Search for the cell housing the specified text and yield its [X, Y] center coordinate. 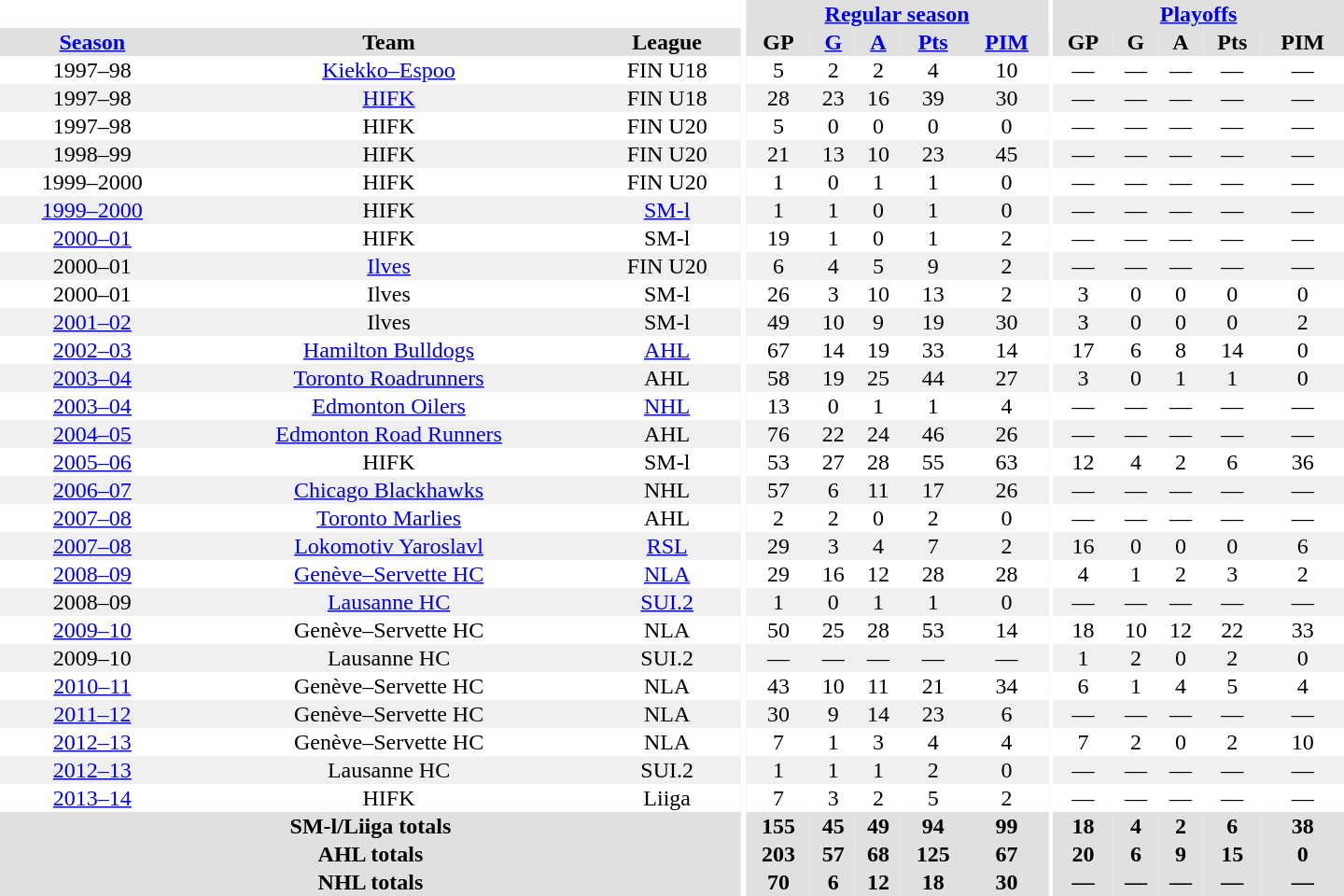
34 [1006, 686]
46 [933, 434]
2013–14 [92, 798]
44 [933, 378]
2006–07 [92, 490]
58 [778, 378]
2002–03 [92, 350]
2011–12 [92, 714]
39 [933, 98]
43 [778, 686]
125 [933, 854]
55 [933, 462]
203 [778, 854]
94 [933, 826]
League [666, 42]
Toronto Marlies [389, 518]
70 [778, 882]
38 [1303, 826]
Edmonton Oilers [389, 406]
Toronto Roadrunners [389, 378]
8 [1181, 350]
76 [778, 434]
Playoffs [1198, 14]
36 [1303, 462]
Lokomotiv Yaroslavl [389, 546]
15 [1232, 854]
155 [778, 826]
68 [878, 854]
2010–11 [92, 686]
2004–05 [92, 434]
AHL totals [371, 854]
SM-l/Liiga totals [371, 826]
Liiga [666, 798]
RSL [666, 546]
99 [1006, 826]
Hamilton Bulldogs [389, 350]
50 [778, 630]
24 [878, 434]
1998–99 [92, 154]
Edmonton Road Runners [389, 434]
Regular season [897, 14]
NHL totals [371, 882]
Chicago Blackhawks [389, 490]
Season [92, 42]
Kiekko–Espoo [389, 70]
2001–02 [92, 322]
63 [1006, 462]
2005–06 [92, 462]
20 [1083, 854]
Team [389, 42]
